Locate the cell with the specified text and output its [X, Y] center coordinate. 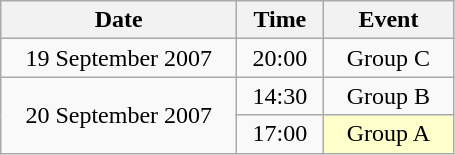
Event [388, 20]
20 September 2007 [119, 115]
14:30 [280, 96]
Group C [388, 58]
Group B [388, 96]
17:00 [280, 134]
Date [119, 20]
20:00 [280, 58]
19 September 2007 [119, 58]
Time [280, 20]
Group A [388, 134]
